Output the [x, y] coordinate of the center of the cell containing the given text.  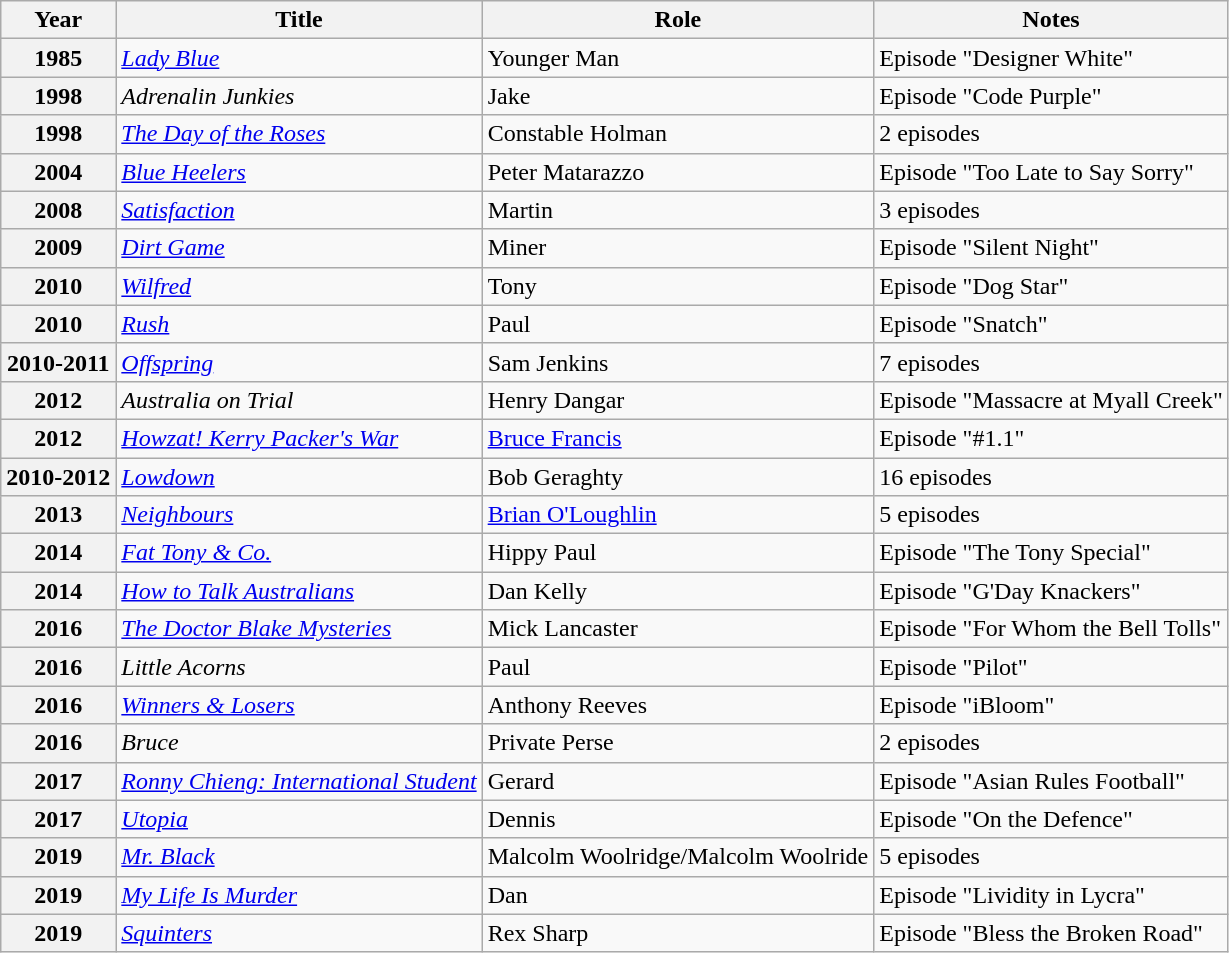
Fat Tony & Co. [299, 553]
My Life Is Murder [299, 895]
Offspring [299, 362]
Bruce Francis [678, 438]
Episode "Too Late to Say Sorry" [1052, 172]
Ronny Chieng: International Student [299, 781]
Bob Geraghty [678, 477]
2010-2011 [58, 362]
Episode "Silent Night" [1052, 248]
16 episodes [1052, 477]
The Day of the Roses [299, 134]
Australia on Trial [299, 400]
Episode "For Whom the Bell Tolls" [1052, 629]
Wilfred [299, 286]
The Doctor Blake Mysteries [299, 629]
Jake [678, 96]
Martin [678, 210]
Episode "Massacre at Myall Creek" [1052, 400]
2008 [58, 210]
Peter Matarazzo [678, 172]
2010-2012 [58, 477]
Episode "On the Defence" [1052, 819]
Year [58, 20]
Lowdown [299, 477]
Episode "Bless the Broken Road" [1052, 933]
Episode "iBloom" [1052, 705]
Episode "Designer White" [1052, 58]
3 episodes [1052, 210]
Miner [678, 248]
Role [678, 20]
Notes [1052, 20]
How to Talk Australians [299, 591]
Episode "Pilot" [1052, 667]
Dan [678, 895]
7 episodes [1052, 362]
Satisfaction [299, 210]
Episode "Lividity in Lycra" [1052, 895]
Squinters [299, 933]
Episode "Code Purple" [1052, 96]
Bruce [299, 743]
Neighbours [299, 515]
Dan Kelly [678, 591]
Hippy Paul [678, 553]
Episode "G'Day Knackers" [1052, 591]
Dennis [678, 819]
Private Perse [678, 743]
2009 [58, 248]
Sam Jenkins [678, 362]
1985 [58, 58]
Utopia [299, 819]
2004 [58, 172]
Rush [299, 324]
Howzat! Kerry Packer's War [299, 438]
Episode "Dog Star" [1052, 286]
Episode "Snatch" [1052, 324]
Adrenalin Junkies [299, 96]
Winners & Losers [299, 705]
Gerard [678, 781]
Rex Sharp [678, 933]
Episode "#1.1" [1052, 438]
Anthony Reeves [678, 705]
Blue Heelers [299, 172]
2013 [58, 515]
Episode "Asian Rules Football" [1052, 781]
Younger Man [678, 58]
Tony [678, 286]
Henry Dangar [678, 400]
Dirt Game [299, 248]
Constable Holman [678, 134]
Mr. Black [299, 857]
Mick Lancaster [678, 629]
Brian O'Loughlin [678, 515]
Title [299, 20]
Little Acorns [299, 667]
Episode "The Tony Special" [1052, 553]
Malcolm Woolridge/Malcolm Woolride [678, 857]
Lady Blue [299, 58]
